Search for the cell housing the specified text and yield its (x, y) center coordinate. 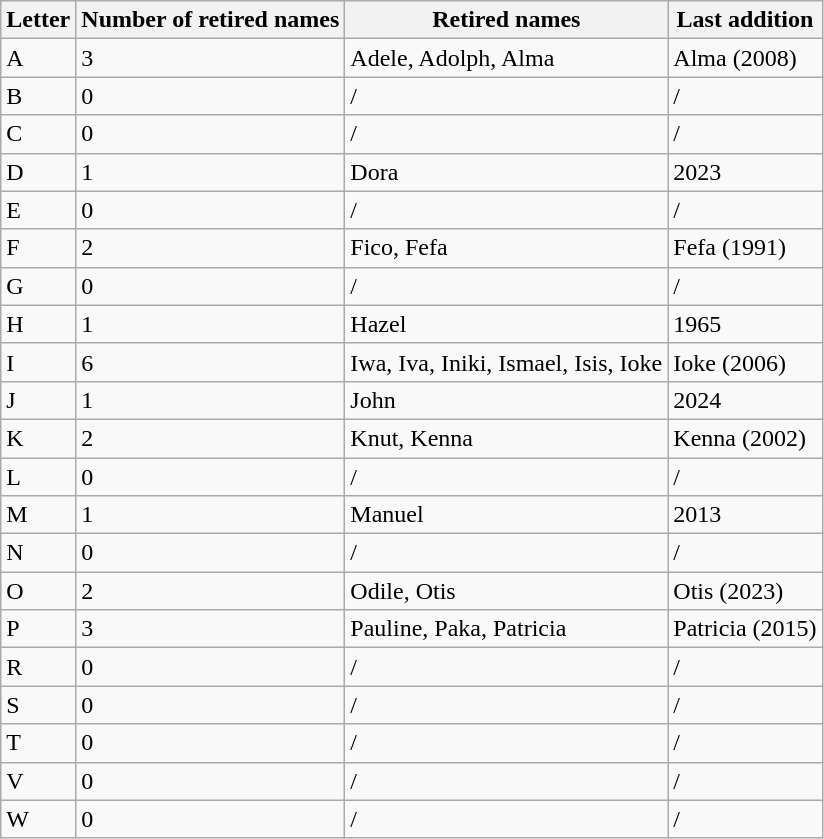
M (38, 515)
John (506, 400)
C (38, 134)
Fefa (1991) (745, 248)
Retired names (506, 20)
Pauline, Paka, Patricia (506, 629)
Hazel (506, 324)
B (38, 96)
D (38, 172)
Adele, Adolph, Alma (506, 58)
I (38, 362)
Ioke (2006) (745, 362)
6 (210, 362)
Letter (38, 20)
Alma (2008) (745, 58)
2013 (745, 515)
Number of retired names (210, 20)
Iwa, Iva, Iniki, Ismael, Isis, Ioke (506, 362)
V (38, 781)
F (38, 248)
R (38, 667)
Manuel (506, 515)
E (38, 210)
Dora (506, 172)
G (38, 286)
P (38, 629)
T (38, 743)
O (38, 591)
L (38, 477)
Otis (2023) (745, 591)
2023 (745, 172)
Patricia (2015) (745, 629)
H (38, 324)
N (38, 553)
S (38, 705)
1965 (745, 324)
Odile, Otis (506, 591)
Knut, Kenna (506, 438)
W (38, 819)
K (38, 438)
Fico, Fefa (506, 248)
Last addition (745, 20)
Kenna (2002) (745, 438)
J (38, 400)
2024 (745, 400)
A (38, 58)
